Return the [x, y] coordinate for the center point of the cell that contains the specified text.  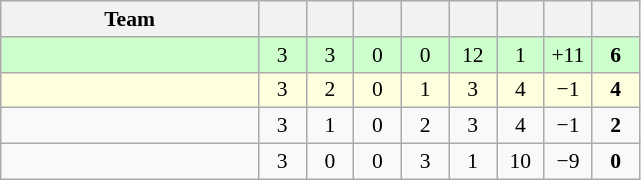
10 [520, 162]
Team [130, 19]
6 [616, 55]
12 [473, 55]
−9 [568, 162]
+11 [568, 55]
